Return [X, Y] of the center of cell containing provided text 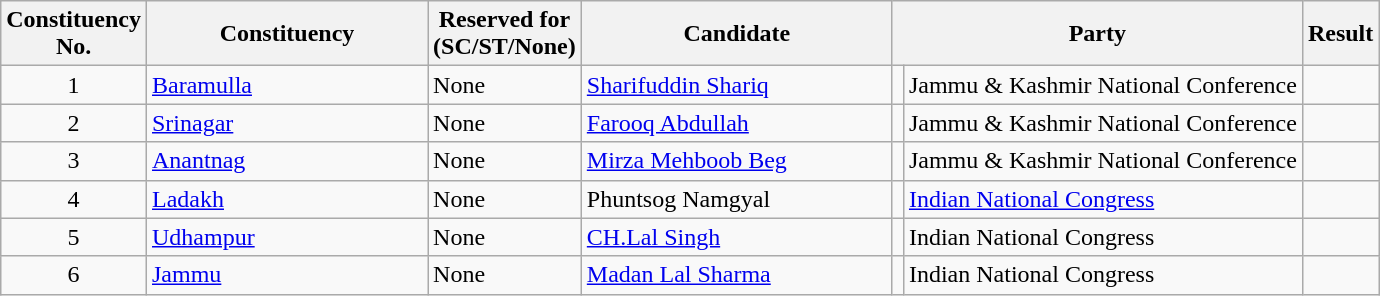
Srinagar [286, 123]
Candidate [736, 34]
Constituency No. [74, 34]
Farooq Abdullah [736, 123]
Party [1097, 34]
1 [74, 85]
Madan Lal Sharma [736, 275]
2 [74, 123]
Anantnag [286, 161]
3 [74, 161]
Jammu [286, 275]
Constituency [286, 34]
Phuntsog Namgyal [736, 199]
Result [1340, 34]
Reserved for(SC/ST/None) [505, 34]
6 [74, 275]
Sharifuddin Shariq [736, 85]
5 [74, 237]
Ladakh [286, 199]
CH.Lal Singh [736, 237]
Baramulla [286, 85]
Mirza Mehboob Beg [736, 161]
4 [74, 199]
Udhampur [286, 237]
